Output the [x, y] coordinate of the center of the cell containing the given text.  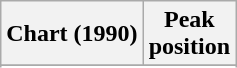
Chart (1990) [72, 34]
Peakposition [189, 34]
